Capture the cell that displays the provided text and extract its (x, y) central coordinate. 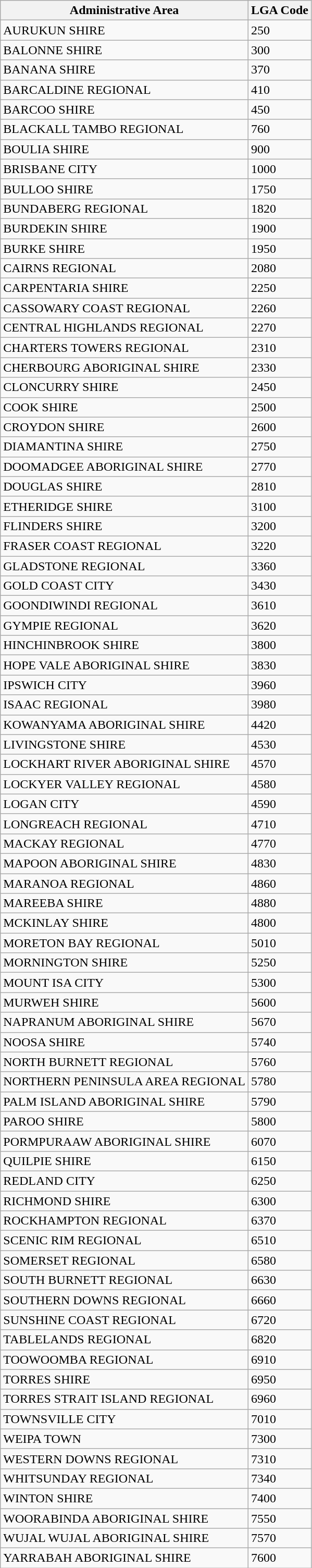
5010 (279, 943)
3960 (279, 685)
760 (279, 129)
SOUTH BURNETT REGIONAL (124, 1280)
2810 (279, 486)
6150 (279, 1161)
6630 (279, 1280)
BLACKALL TAMBO REGIONAL (124, 129)
GOONDIWINDI REGIONAL (124, 606)
CASSOWARY COAST REGIONAL (124, 308)
5600 (279, 1002)
RICHMOND SHIRE (124, 1200)
BRISBANE CITY (124, 169)
MORETON BAY REGIONAL (124, 943)
CENTRAL HIGHLANDS REGIONAL (124, 328)
BALONNE SHIRE (124, 50)
2270 (279, 328)
CHARTERS TOWERS REGIONAL (124, 348)
7340 (279, 1478)
MCKINLAY SHIRE (124, 923)
4860 (279, 884)
WUJAL WUJAL ABORIGINAL SHIRE (124, 1538)
GLADSTONE REGIONAL (124, 566)
3100 (279, 506)
MAPOON ABORIGINAL SHIRE (124, 863)
4570 (279, 764)
LOCKYER VALLEY REGIONAL (124, 784)
NORTHERN PENINSULA AREA REGIONAL (124, 1082)
WESTERN DOWNS REGIONAL (124, 1459)
BARCALDINE REGIONAL (124, 90)
410 (279, 90)
2500 (279, 407)
CAIRNS REGIONAL (124, 268)
COOK SHIRE (124, 407)
6250 (279, 1181)
CROYDON SHIRE (124, 427)
SUNSHINE COAST REGIONAL (124, 1320)
6580 (279, 1260)
CARPENTARIA SHIRE (124, 288)
BURDEKIN SHIRE (124, 228)
LOCKHART RIVER ABORIGINAL SHIRE (124, 764)
4770 (279, 843)
5250 (279, 963)
BURKE SHIRE (124, 249)
TOOWOOMBA REGIONAL (124, 1359)
4420 (279, 725)
MOUNT ISA CITY (124, 983)
6950 (279, 1379)
3200 (279, 526)
SOMERSET REGIONAL (124, 1260)
BOULIA SHIRE (124, 149)
3980 (279, 705)
7300 (279, 1439)
HOPE VALE ABORIGINAL SHIRE (124, 665)
DOUGLAS SHIRE (124, 486)
4830 (279, 863)
Administrative Area (124, 10)
2310 (279, 348)
7600 (279, 1558)
QUILPIE SHIRE (124, 1161)
ETHERIDGE SHIRE (124, 506)
LONGREACH REGIONAL (124, 824)
NOOSA SHIRE (124, 1042)
2450 (279, 387)
2600 (279, 427)
FLINDERS SHIRE (124, 526)
AURUKUN SHIRE (124, 30)
5780 (279, 1082)
FRASER COAST REGIONAL (124, 546)
TORRES SHIRE (124, 1379)
DIAMANTINA SHIRE (124, 447)
MORNINGTON SHIRE (124, 963)
BULLOO SHIRE (124, 189)
370 (279, 70)
TORRES STRAIT ISLAND REGIONAL (124, 1399)
WEIPA TOWN (124, 1439)
3620 (279, 626)
2770 (279, 467)
6370 (279, 1221)
SOUTHERN DOWNS REGIONAL (124, 1300)
5670 (279, 1022)
HINCHINBROOK SHIRE (124, 645)
LOGAN CITY (124, 804)
1950 (279, 249)
2080 (279, 268)
3360 (279, 566)
6720 (279, 1320)
6300 (279, 1200)
LGA Code (279, 10)
GYMPIE REGIONAL (124, 626)
WINTON SHIRE (124, 1498)
YARRABAH ABORIGINAL SHIRE (124, 1558)
GOLD COAST CITY (124, 586)
4710 (279, 824)
6070 (279, 1141)
3830 (279, 665)
3800 (279, 645)
LIVINGSTONE SHIRE (124, 744)
7550 (279, 1518)
REDLAND CITY (124, 1181)
4800 (279, 923)
250 (279, 30)
PORMPURAAW ABORIGINAL SHIRE (124, 1141)
TABLELANDS REGIONAL (124, 1340)
6510 (279, 1241)
1750 (279, 189)
BARCOO SHIRE (124, 109)
MARANOA REGIONAL (124, 884)
SCENIC RIM REGIONAL (124, 1241)
DOOMADGEE ABORIGINAL SHIRE (124, 467)
6820 (279, 1340)
NORTH BURNETT REGIONAL (124, 1062)
2750 (279, 447)
CLONCURRY SHIRE (124, 387)
5740 (279, 1042)
7400 (279, 1498)
WOORABINDA ABORIGINAL SHIRE (124, 1518)
3430 (279, 586)
2330 (279, 367)
TOWNSVILLE CITY (124, 1419)
KOWANYAMA ABORIGINAL SHIRE (124, 725)
1820 (279, 209)
1000 (279, 169)
2260 (279, 308)
7310 (279, 1459)
BUNDABERG REGIONAL (124, 209)
5760 (279, 1062)
PAROO SHIRE (124, 1121)
4580 (279, 784)
6960 (279, 1399)
300 (279, 50)
MACKAY REGIONAL (124, 843)
4590 (279, 804)
MAREEBA SHIRE (124, 903)
3610 (279, 606)
7570 (279, 1538)
1900 (279, 228)
5790 (279, 1101)
BANANA SHIRE (124, 70)
2250 (279, 288)
3220 (279, 546)
6660 (279, 1300)
900 (279, 149)
NAPRANUM ABORIGINAL SHIRE (124, 1022)
CHERBOURG ABORIGINAL SHIRE (124, 367)
ROCKHAMPTON REGIONAL (124, 1221)
6910 (279, 1359)
IPSWICH CITY (124, 685)
5800 (279, 1121)
PALM ISLAND ABORIGINAL SHIRE (124, 1101)
7010 (279, 1419)
450 (279, 109)
ISAAC REGIONAL (124, 705)
4880 (279, 903)
4530 (279, 744)
5300 (279, 983)
WHITSUNDAY REGIONAL (124, 1478)
MURWEH SHIRE (124, 1002)
